Detect which cell encompasses the target text, then output its (X, Y) center coordinate. 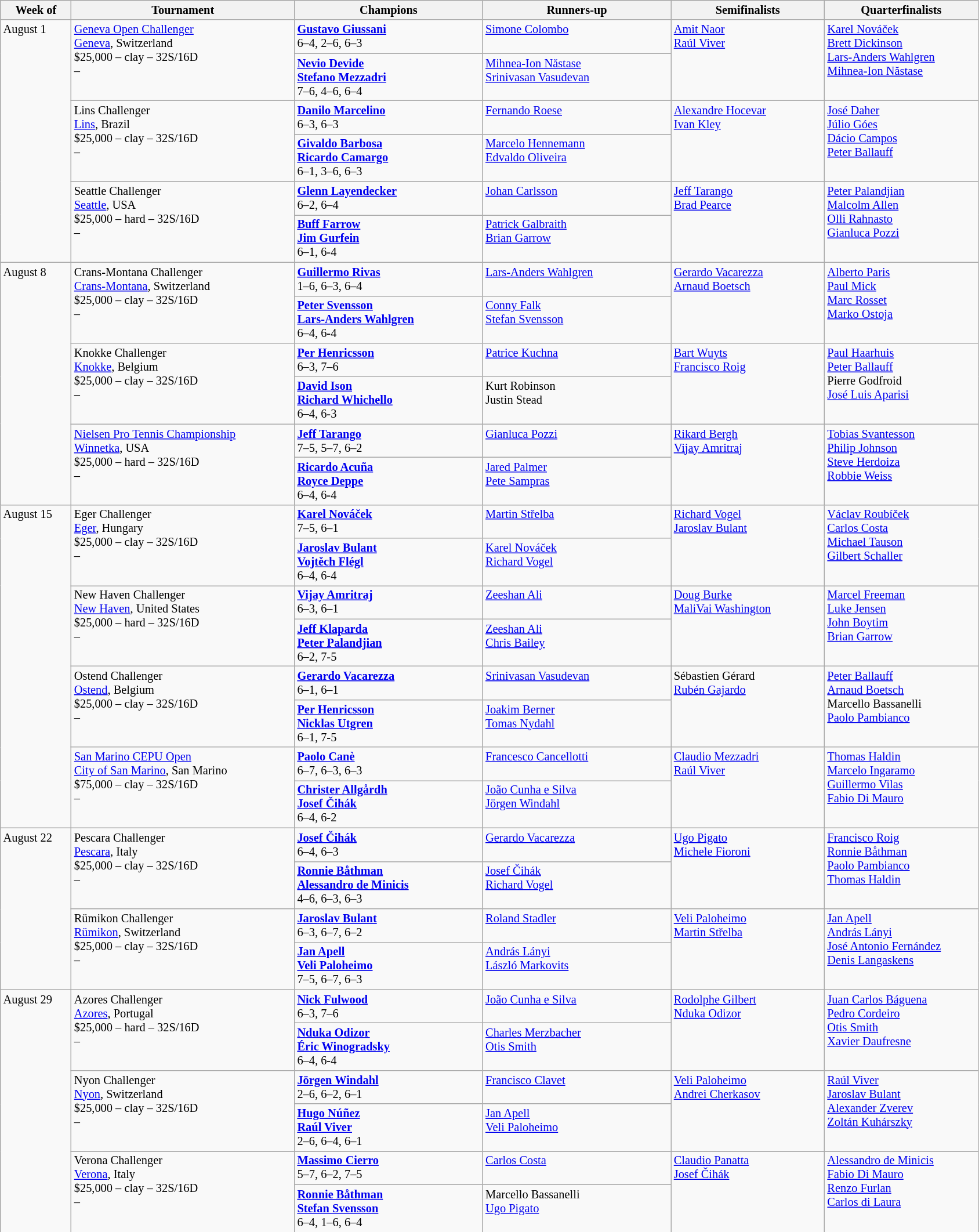
Paolo Canè 6–7, 6–3, 6–3 (389, 764)
Gerardo Vacarezza (576, 845)
Fernando Roese (576, 117)
András Lányi László Markovits (576, 966)
Pescara Challenger Pescara, Italy$25,000 – clay – 32S/16D – (183, 868)
Runners-up (576, 10)
Karel Nováček 7–5, 6–1 (389, 521)
Jaroslav Bulant Vojtěch Flégl 6–4, 6-4 (389, 562)
Buff Farrow Jim Gurfein 6–1, 6-4 (389, 238)
Marcel Freeman Luke Jensen John Boytim Brian Garrow (901, 625)
Srinivasan Vasudevan (576, 683)
Alessandro de Minicis Fabio Di Mauro Renzo Furlan Carlos di Laura (901, 1191)
Lars-Anders Wahlgren (576, 279)
Conny Falk Stefan Svensson (576, 320)
Gerardo Vacarezza Arnaud Boetsch (748, 303)
Jeff Klaparda Peter Palandjian 6–2, 7-5 (389, 643)
Tournament (183, 10)
Ostend Challenger Ostend, Belgium$25,000 – clay – 32S/16D – (183, 706)
Peter Ballauff Arnaud Boetsch Marcello Bassanelli Paolo Pambianco (901, 706)
Champions (389, 10)
Azores Challenger Azores, Portugal$25,000 – hard – 32S/16D – (183, 1030)
Jeff Tarango 7–5, 5–7, 6–2 (389, 441)
Week of (36, 10)
August 8 (36, 383)
Glenn Layendecker 6–2, 6–4 (389, 198)
Marcelo Hennemann Edvaldo Oliveira (576, 158)
David Ison Richard Whichello 6–4, 6-3 (389, 400)
Gianluca Pozzi (576, 441)
Amit Naor Raúl Viver (748, 60)
Vijay Amritraj 6–3, 6–1 (389, 602)
Richard Vogel Jaroslav Bulant (748, 545)
Josef Čihák 6–4, 6–3 (389, 845)
Patrice Kuchna (576, 360)
Claudio Panatta Josef Čihák (748, 1191)
Per Henricsson Nicklas Utgren 6–1, 7-5 (389, 723)
Crans-Montana Challenger Crans-Montana, Switzerland$25,000 – clay – 32S/16D – (183, 303)
Semifinalists (748, 10)
Rodolphe Gilbert Nduka Odizor (748, 1030)
August 29 (36, 1111)
Ronnie Båthman Alessandro de Minicis 4–6, 6–3, 6–3 (389, 885)
August 1 (36, 141)
Václav Roubíček Carlos Costa Michael Tauson Gilbert Schaller (901, 545)
Gustavo Giussani 6–4, 2–6, 6–3 (389, 37)
Peter Palandjian Malcolm Allen Olli Rahnasto Gianluca Pozzi (901, 222)
August 22 (36, 908)
Knokke Challenger Knokke, Belgium$25,000 – clay – 32S/16D – (183, 383)
Joakim Berner Tomas Nydahl (576, 723)
Nick Fulwood 6–3, 7–6 (389, 1006)
Peter Svensson Lars-Anders Wahlgren 6–4, 6-4 (389, 320)
Charles Merzbacher Otis Smith (576, 1046)
Nielsen Pro Tennis Championship Winnetka, USA$25,000 – hard – 32S/16D – (183, 464)
Gerardo Vacarezza 6–1, 6–1 (389, 683)
Hugo Núñez Raúl Viver 2–6, 6–4, 6–1 (389, 1128)
Danilo Marcelino 6–3, 6–3 (389, 117)
Jan Apell Veli Paloheimo (576, 1128)
Martin Střelba (576, 521)
Guillermo Rivas 1–6, 6–3, 6–4 (389, 279)
Alexandre Hocevar Ivan Kley (748, 140)
Jan Apell András Lányi José Antonio Fernández Denis Langaskens (901, 949)
Johan Carlsson (576, 198)
Verona Challenger Verona, Italy$25,000 – clay – 32S/16D – (183, 1191)
Lins Challenger Lins, Brazil$25,000 – clay – 32S/16D – (183, 140)
Jared Palmer Pete Sampras (576, 481)
Bart Wuyts Francisco Roig (748, 383)
Jan Apell Veli Paloheimo 7–5, 6–7, 6–3 (389, 966)
Kurt Robinson Justin Stead (576, 400)
Nduka Odizor Éric Winogradsky 6–4, 6-4 (389, 1046)
Karel Nováček Brett Dickinson Lars-Anders Wahlgren Mihnea-Ion Năstase (901, 60)
San Marino CEPU Open City of San Marino, San Marino$75,000 – clay – 32S/16D – (183, 788)
Veli Paloheimo Martin Střelba (748, 949)
Rikard Bergh Vijay Amritraj (748, 464)
Quarterfinalists (901, 10)
Zeeshan Ali (576, 602)
João Cunha e Silva Jörgen Windahl (576, 804)
Juan Carlos Báguena Pedro Cordeiro Otis Smith Xavier Daufresne (901, 1030)
Seattle Challenger Seattle, USA$25,000 – hard – 32S/16D – (183, 222)
Givaldo Barbosa Ricardo Camargo 6–1, 3–6, 6–3 (389, 158)
Veli Paloheimo Andrei Cherkasov (748, 1110)
New Haven Challenger New Haven, United States$25,000 – hard – 32S/16D – (183, 625)
August 15 (36, 666)
João Cunha e Silva (576, 1006)
Francesco Cancellotti (576, 764)
Roland Stadler (576, 925)
Paul Haarhuis Peter Ballauff Pierre Godfroid José Luis Aparisi (901, 383)
Ugo Pigato Michele Fioroni (748, 868)
Rümikon Challenger Rümikon, Switzerland$25,000 – clay – 32S/16D – (183, 949)
Tobias Svantesson Philip Johnson Steve Herdoiza Robbie Weiss (901, 464)
Marcello Bassanelli Ugo Pigato (576, 1208)
Josef Čihák Richard Vogel (576, 885)
Nevio Devide Stefano Mezzadri 7–6, 4–6, 6–4 (389, 77)
Thomas Haldin Marcelo Ingaramo Guillermo Vilas Fabio Di Mauro (901, 788)
Alberto Paris Paul Mick Marc Rosset Marko Ostoja (901, 303)
Ricardo Acuña Royce Deppe 6–4, 6-4 (389, 481)
Zeeshan Ali Chris Bailey (576, 643)
Francisco Roig Ronnie Båthman Paolo Pambianco Thomas Haldin (901, 868)
Nyon Challenger Nyon, Switzerland$25,000 – clay – 32S/16D – (183, 1110)
Per Henricsson 6–3, 7–6 (389, 360)
Carlos Costa (576, 1168)
Raúl Viver Jaroslav Bulant Alexander Zverev Zoltán Kuhárszky (901, 1110)
Claudio Mezzadri Raúl Viver (748, 788)
Simone Colombo (576, 37)
Karel Nováček Richard Vogel (576, 562)
Jörgen Windahl 2–6, 6–2, 6–1 (389, 1087)
Patrick Galbraith Brian Garrow (576, 238)
Jaroslav Bulant 6–3, 6–7, 6–2 (389, 925)
Geneva Open Challenger Geneva, Switzerland$25,000 – clay – 32S/16D – (183, 60)
Massimo Cierro 5–7, 6–2, 7–5 (389, 1168)
Francisco Clavet (576, 1087)
Sébastien Gérard Rubén Gajardo (748, 706)
Eger Challenger Eger, Hungary$25,000 – clay – 32S/16D – (183, 545)
Ronnie Båthman Stefan Svensson 6–4, 1–6, 6–4 (389, 1208)
José Daher Júlio Góes Dácio Campos Peter Ballauff (901, 140)
Mihnea-Ion Năstase Srinivasan Vasudevan (576, 77)
Christer Allgårdh Josef Čihák 6–4, 6-2 (389, 804)
Doug Burke MaliVai Washington (748, 625)
Jeff Tarango Brad Pearce (748, 222)
